Pinpoint the cell where the given text exists, returning its (x, y) midpoint coordinate. 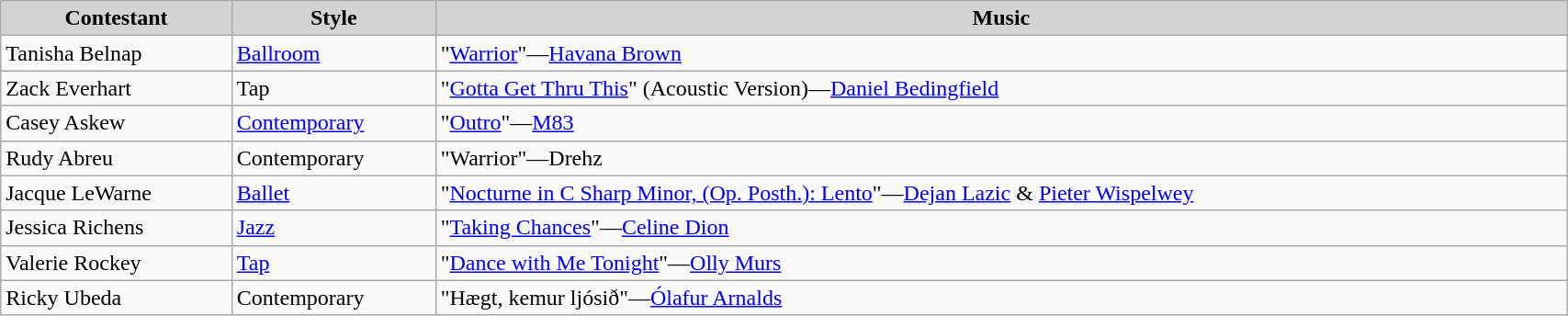
Contestant (117, 18)
"Taking Chances"—Celine Dion (1001, 228)
Valerie Rockey (117, 263)
Music (1001, 18)
Jazz (333, 228)
Ballroom (333, 53)
"Dance with Me Tonight"—Olly Murs (1001, 263)
"Hægt, kemur ljósið"—Ólafur Arnalds (1001, 298)
Jacque LeWarne (117, 193)
"Outro"—M83 (1001, 123)
Rudy Abreu (117, 158)
"Warrior"—Drehz (1001, 158)
Tanisha Belnap (117, 53)
Ricky Ubeda (117, 298)
Jessica Richens (117, 228)
"Nocturne in C Sharp Minor, (Op. Posth.): Lento"—Dejan Lazic & Pieter Wispelwey (1001, 193)
"Gotta Get Thru This" (Acoustic Version)—Daniel Bedingfield (1001, 88)
Zack Everhart (117, 88)
Casey Askew (117, 123)
Ballet (333, 193)
Style (333, 18)
"Warrior"—Havana Brown (1001, 53)
